Detect which cell encompasses the target text, then output its [X, Y] center coordinate. 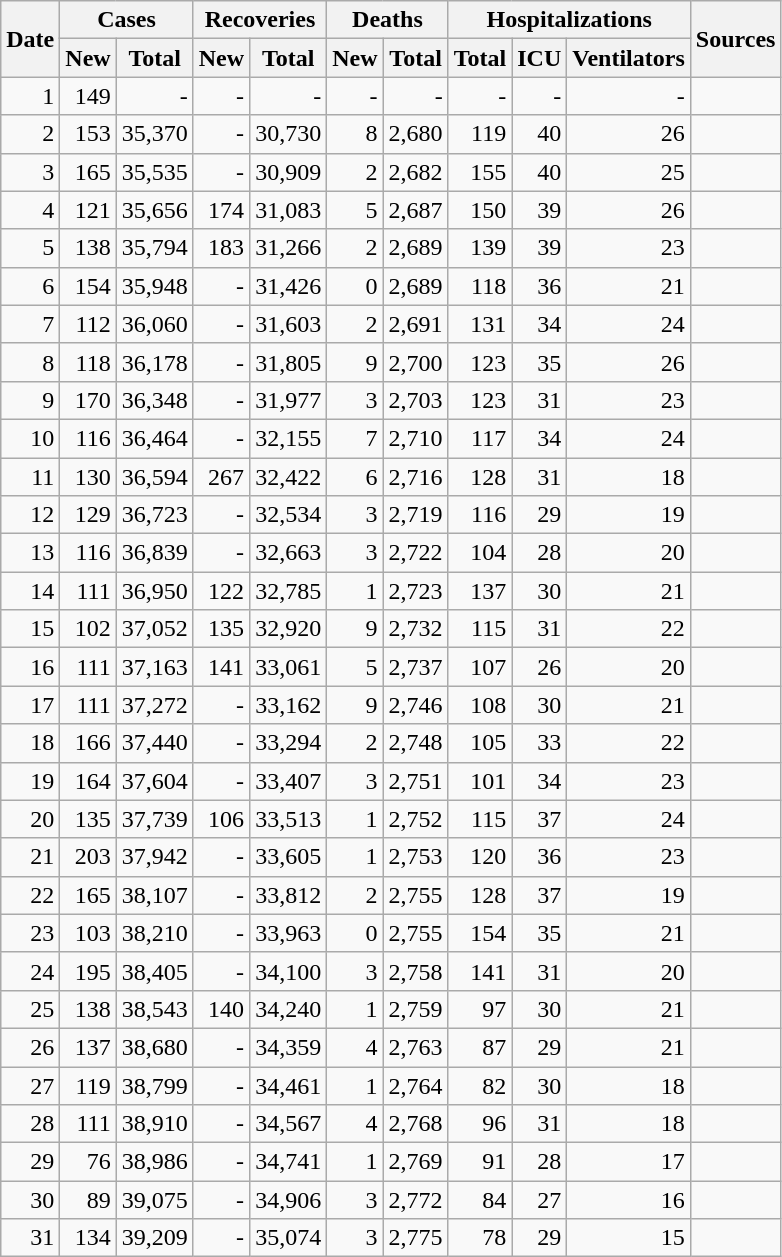
78 [480, 1238]
35,074 [288, 1238]
155 [480, 172]
2,751 [416, 781]
36,348 [154, 400]
34,240 [288, 1009]
32,534 [288, 515]
ICU [540, 58]
139 [480, 248]
117 [480, 438]
36,060 [154, 324]
39,209 [154, 1238]
164 [88, 781]
36,839 [154, 553]
33 [540, 743]
38,405 [154, 971]
35,794 [154, 248]
153 [88, 134]
2,748 [416, 743]
11 [30, 477]
34,567 [288, 1124]
32,785 [288, 591]
91 [480, 1162]
134 [88, 1238]
39,075 [154, 1200]
36,464 [154, 438]
33,061 [288, 667]
33,812 [288, 895]
35,656 [154, 210]
84 [480, 1200]
203 [88, 857]
105 [480, 743]
2,775 [416, 1238]
101 [480, 781]
37,163 [154, 667]
38,910 [154, 1124]
150 [480, 210]
121 [88, 210]
38,680 [154, 1047]
37,604 [154, 781]
120 [480, 857]
33,963 [288, 933]
32,663 [288, 553]
12 [30, 515]
2,768 [416, 1124]
2,746 [416, 705]
33,162 [288, 705]
96 [480, 1124]
2,764 [416, 1085]
2,680 [416, 134]
31,266 [288, 248]
Date [30, 39]
33,605 [288, 857]
31,426 [288, 286]
10 [30, 438]
37,942 [154, 857]
166 [88, 743]
129 [88, 515]
35,948 [154, 286]
104 [480, 553]
2,753 [416, 857]
102 [88, 629]
2,772 [416, 1200]
2,737 [416, 667]
35,370 [154, 134]
31,977 [288, 400]
36,178 [154, 362]
170 [88, 400]
107 [480, 667]
2,703 [416, 400]
36,594 [154, 477]
32,155 [288, 438]
2,723 [416, 591]
2,700 [416, 362]
2,732 [416, 629]
2,691 [416, 324]
31,083 [288, 210]
2,722 [416, 553]
149 [88, 96]
122 [221, 591]
38,543 [154, 1009]
14 [30, 591]
183 [221, 248]
37,272 [154, 705]
36,723 [154, 515]
2,710 [416, 438]
2,716 [416, 477]
108 [480, 705]
31,805 [288, 362]
38,210 [154, 933]
37,739 [154, 819]
Recoveries [260, 20]
34,100 [288, 971]
89 [88, 1200]
34,906 [288, 1200]
2,769 [416, 1162]
36,950 [154, 591]
2,758 [416, 971]
38,986 [154, 1162]
32,920 [288, 629]
82 [480, 1085]
2,682 [416, 172]
2,719 [416, 515]
103 [88, 933]
33,407 [288, 781]
2,759 [416, 1009]
35,535 [154, 172]
2,687 [416, 210]
30,730 [288, 134]
32,422 [288, 477]
34,741 [288, 1162]
Cases [126, 20]
267 [221, 477]
2,763 [416, 1047]
174 [221, 210]
Sources [736, 39]
130 [88, 477]
38,107 [154, 895]
131 [480, 324]
106 [221, 819]
Deaths [388, 20]
34,461 [288, 1085]
30,909 [288, 172]
2,752 [416, 819]
33,513 [288, 819]
31,603 [288, 324]
33,294 [288, 743]
Ventilators [629, 58]
37,440 [154, 743]
195 [88, 971]
97 [480, 1009]
38,799 [154, 1085]
76 [88, 1162]
140 [221, 1009]
34,359 [288, 1047]
87 [480, 1047]
37,052 [154, 629]
13 [30, 553]
112 [88, 324]
Hospitalizations [569, 20]
